Capture the cell that displays the provided text and extract its [X, Y] central coordinate. 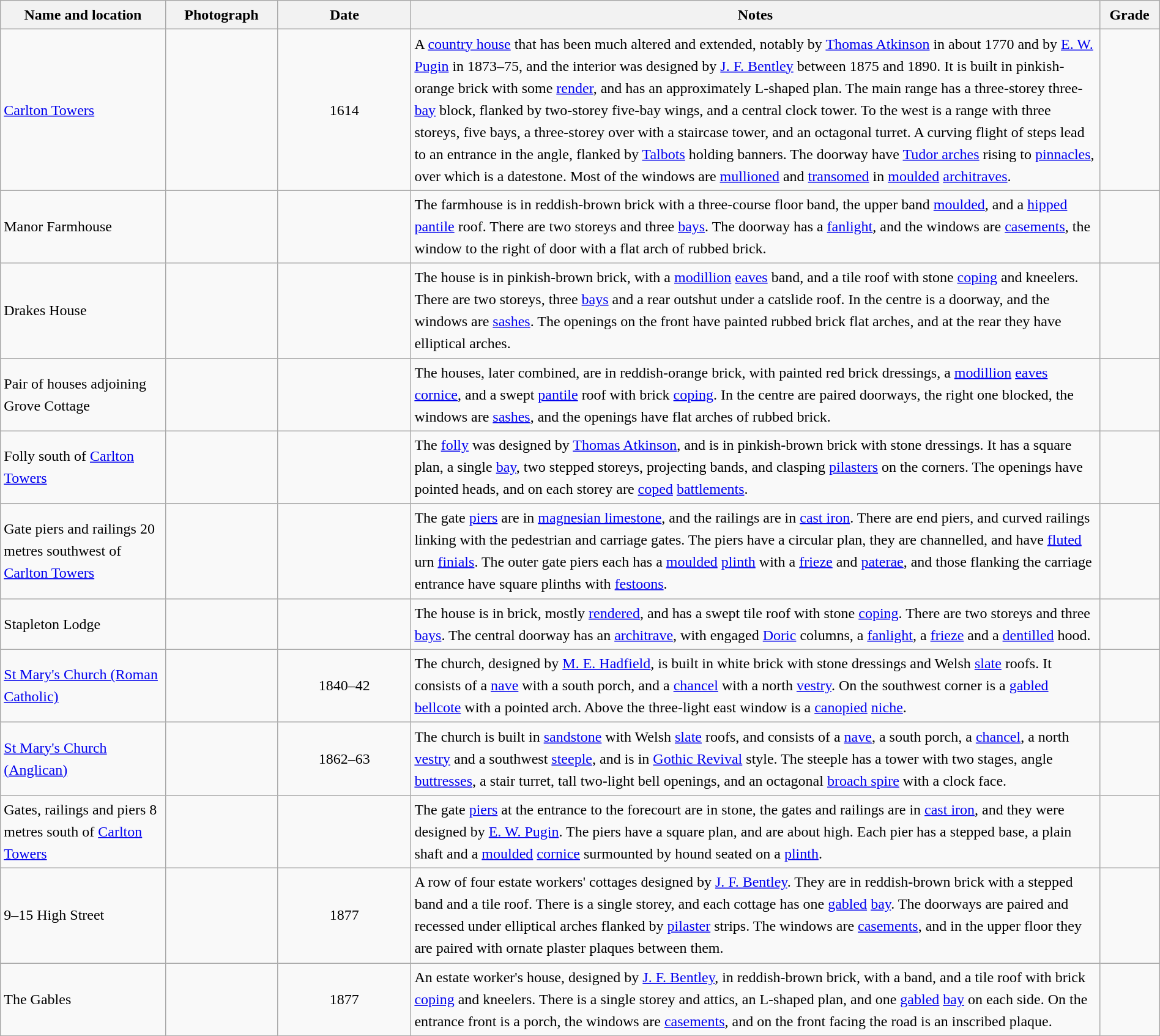
Stapleton Lodge [83, 624]
1840–42 [344, 685]
Date [344, 15]
Folly south of Carlton Towers [83, 468]
Manor Farmhouse [83, 226]
Carlton Towers [83, 110]
Gate piers and railings 20 metres southwest of Carlton Towers [83, 551]
St Mary's Church (Roman Catholic) [83, 685]
9–15 High Street [83, 915]
1614 [344, 110]
Photograph [221, 15]
Name and location [83, 15]
Gates, railings and piers 8 metres south of Carlton Towers [83, 831]
1862–63 [344, 759]
St Mary's Church (Anglican) [83, 759]
Pair of houses adjoining Grove Cottage [83, 394]
Notes [755, 15]
Drakes House [83, 311]
Grade [1129, 15]
The Gables [83, 1000]
